Identify which cell holds the provided text, then report its (x, y) central coordinate. 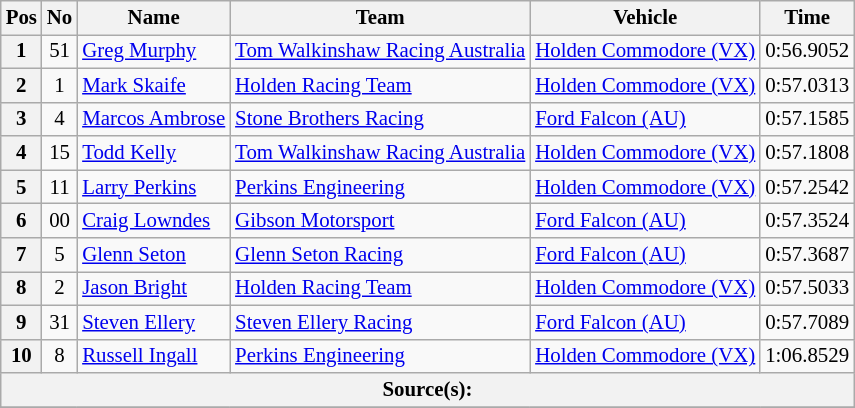
Todd Kelly (154, 153)
0:57.5033 (807, 288)
0:57.7089 (807, 322)
Larry Perkins (154, 187)
Glenn Seton (154, 255)
11 (60, 187)
51 (60, 51)
Time (807, 18)
No (60, 18)
0:57.1585 (807, 119)
10 (22, 356)
Craig Lowndes (154, 221)
9 (22, 322)
0:57.2542 (807, 187)
31 (60, 322)
0:57.1808 (807, 153)
Pos (22, 18)
Jason Bright (154, 288)
1:06.8529 (807, 356)
Glenn Seton Racing (380, 255)
Russell Ingall (154, 356)
15 (60, 153)
Steven Ellery Racing (380, 322)
Stone Brothers Racing (380, 119)
00 (60, 221)
Steven Ellery (154, 322)
6 (22, 221)
3 (22, 119)
7 (22, 255)
Name (154, 18)
0:57.0313 (807, 85)
Gibson Motorsport (380, 221)
0:56.9052 (807, 51)
Team (380, 18)
0:57.3687 (807, 255)
0:57.3524 (807, 221)
Greg Murphy (154, 51)
Source(s): (428, 390)
Vehicle (645, 18)
Marcos Ambrose (154, 119)
Mark Skaife (154, 85)
